Pinpoint the cell where the given text exists, returning its [x, y] midpoint coordinate. 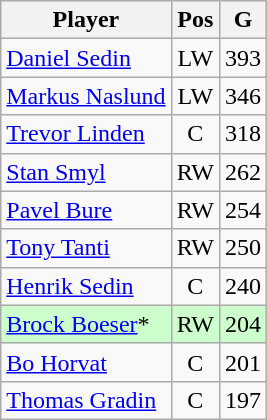
Brock Boeser* [86, 324]
Pos [195, 20]
Markus Naslund [86, 96]
Pavel Bure [86, 210]
393 [244, 58]
Player [86, 20]
G [244, 20]
Thomas Gradin [86, 400]
197 [244, 400]
346 [244, 96]
318 [244, 134]
204 [244, 324]
Trevor Linden [86, 134]
201 [244, 362]
Daniel Sedin [86, 58]
Bo Horvat [86, 362]
240 [244, 286]
Tony Tanti [86, 248]
250 [244, 248]
Henrik Sedin [86, 286]
254 [244, 210]
Stan Smyl [86, 172]
262 [244, 172]
